Output the [X, Y] coordinate of the center of the cell containing the given text.  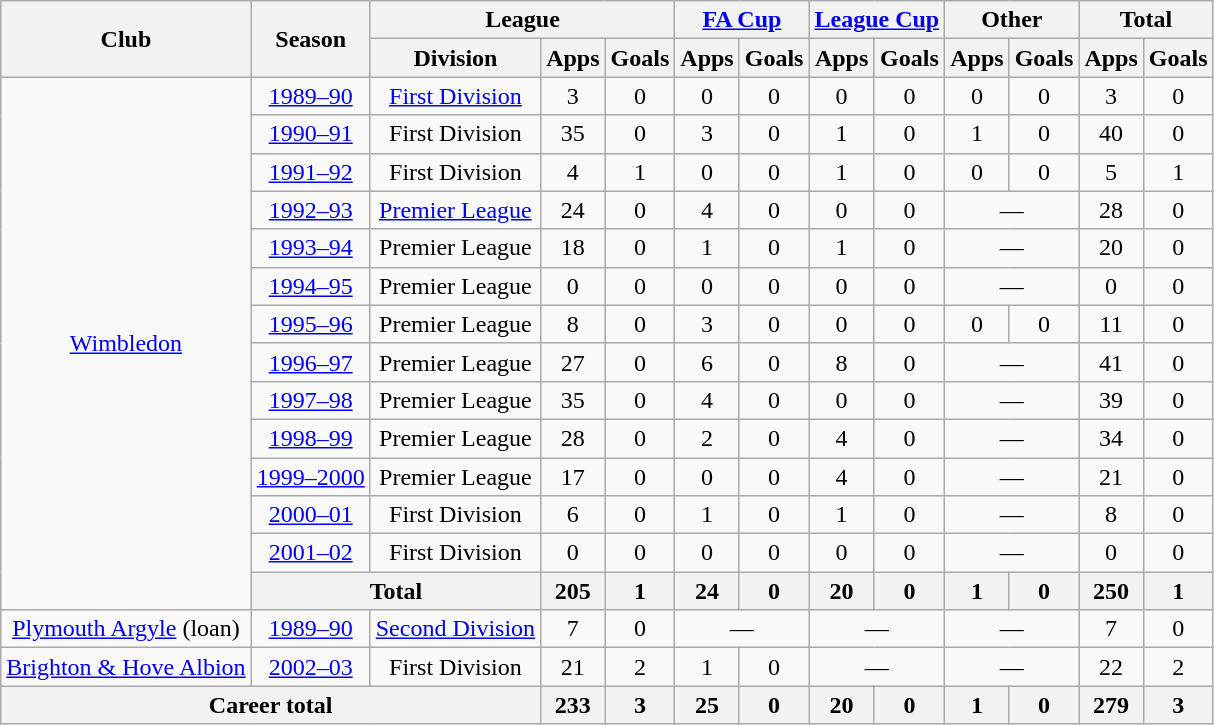
41 [1111, 362]
Wimbledon [126, 344]
Career total [271, 705]
5 [1111, 172]
1998–99 [310, 438]
Brighton & Hove Albion [126, 667]
22 [1111, 667]
39 [1111, 400]
1997–98 [310, 400]
1991–92 [310, 172]
Other [1012, 20]
1990–91 [310, 134]
17 [573, 477]
Division [455, 58]
Plymouth Argyle (loan) [126, 629]
1999–2000 [310, 477]
2000–01 [310, 515]
27 [573, 362]
Club [126, 39]
250 [1111, 591]
2001–02 [310, 553]
Second Division [455, 629]
2002–03 [310, 667]
League [522, 20]
1996–97 [310, 362]
1992–93 [310, 210]
11 [1111, 324]
1995–96 [310, 324]
1993–94 [310, 248]
1994–95 [310, 286]
205 [573, 591]
18 [573, 248]
233 [573, 705]
FA Cup [742, 20]
40 [1111, 134]
League Cup [877, 20]
25 [707, 705]
Season [310, 39]
279 [1111, 705]
34 [1111, 438]
